Pinpoint the cell where the given text exists, returning its [X, Y] midpoint coordinate. 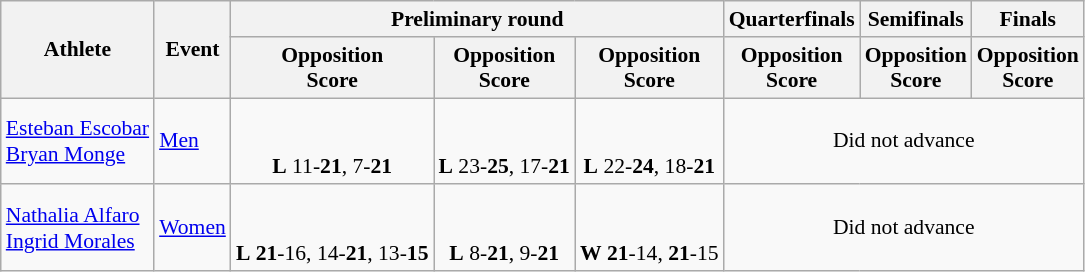
Event [192, 50]
Preliminary round [478, 19]
L 23-25, 17-21 [504, 142]
Women [192, 228]
Athlete [78, 50]
L 21-16, 14-21, 13-15 [332, 228]
W 21-14, 21-15 [650, 228]
L 8-21, 9-21 [504, 228]
Esteban EscobarBryan Monge [78, 142]
Finals [1028, 19]
Semifinals [916, 19]
Men [192, 142]
L 11-21, 7-21 [332, 142]
Nathalia AlfaroIngrid Morales [78, 228]
L 22-24, 18-21 [650, 142]
Quarterfinals [792, 19]
